From the cell containing the given text, extract its center point as (X, Y) coordinate. 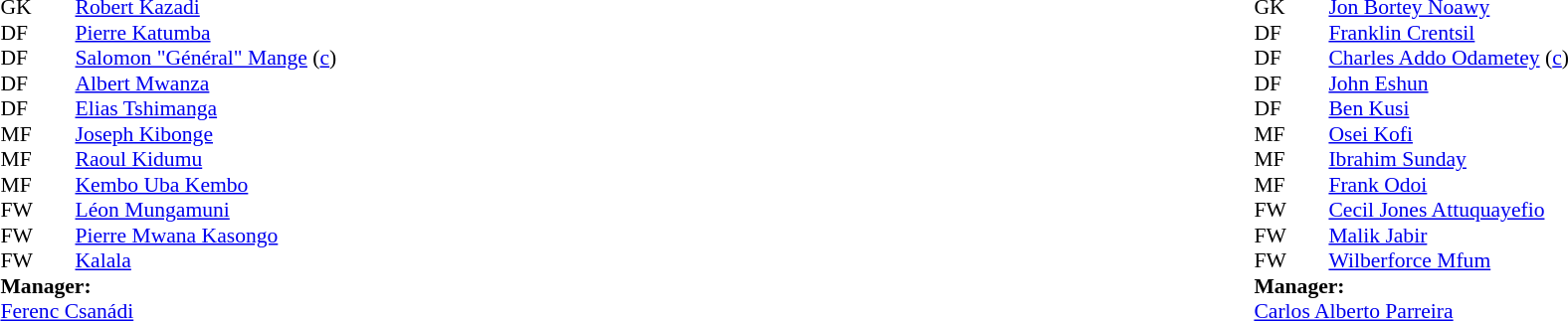
Pierre Mwana Kasongo (207, 236)
Joseph Kibonge (207, 134)
Salomon "Général" Mange (c) (207, 59)
Pierre Katumba (207, 33)
Kalala (207, 261)
Kembo Uba Kembo (207, 185)
Raoul Kidumu (207, 160)
Léon Mungamuni (207, 210)
Manager: (168, 286)
Albert Mwanza (207, 83)
Elias Tshimanga (207, 108)
